Scan for the cell matching the given text and deliver its [x, y] coordinate at center. 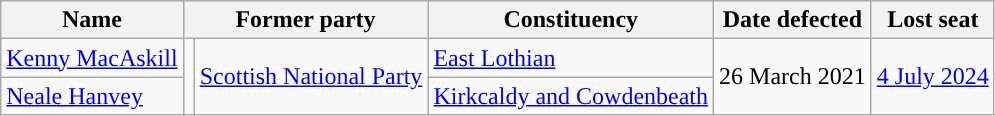
Date defected [793, 20]
Kirkcaldy and Cowdenbeath [571, 96]
Scottish National Party [311, 77]
Name [92, 20]
26 March 2021 [793, 77]
East Lothian [571, 58]
4 July 2024 [932, 77]
Lost seat [932, 20]
Kenny MacAskill [92, 58]
Neale Hanvey [92, 96]
Former party [306, 20]
Constituency [571, 20]
